Provide the (X, Y) coordinate of the cell's center where the given text is located.  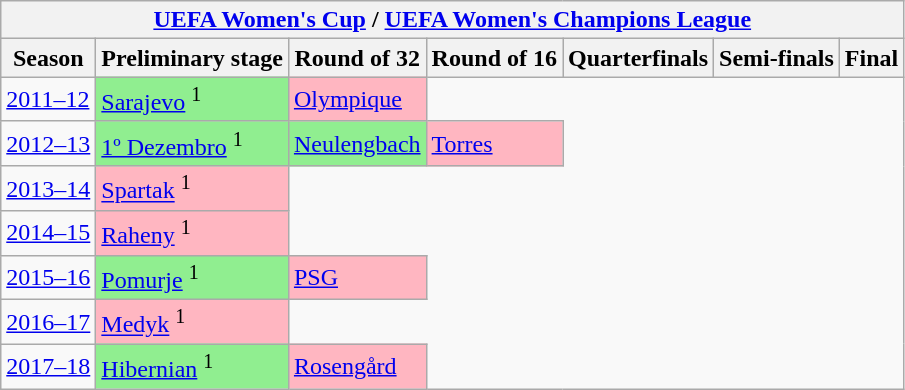
2013–14 (48, 188)
Hibernian 1 (192, 366)
Round of 32 (357, 58)
Olympique (357, 100)
2015–16 (48, 278)
Torres (494, 144)
UEFA Women's Cup / UEFA Women's Champions League (452, 20)
1º Dezembro 1 (192, 144)
Preliminary stage (192, 58)
PSG (357, 278)
Semi-finals (777, 58)
Neulengbach (357, 144)
Pomurje 1 (192, 278)
Rosengård (357, 366)
2011–12 (48, 100)
2016–17 (48, 322)
Medyk 1 (192, 322)
Sarajevo 1 (192, 100)
2012–13 (48, 144)
Season (48, 58)
2017–18 (48, 366)
Quarterfinals (638, 58)
Raheny 1 (192, 234)
2014–15 (48, 234)
Spartak 1 (192, 188)
Round of 16 (494, 58)
Final (871, 58)
